Capture the cell that displays the provided text and extract its (X, Y) central coordinate. 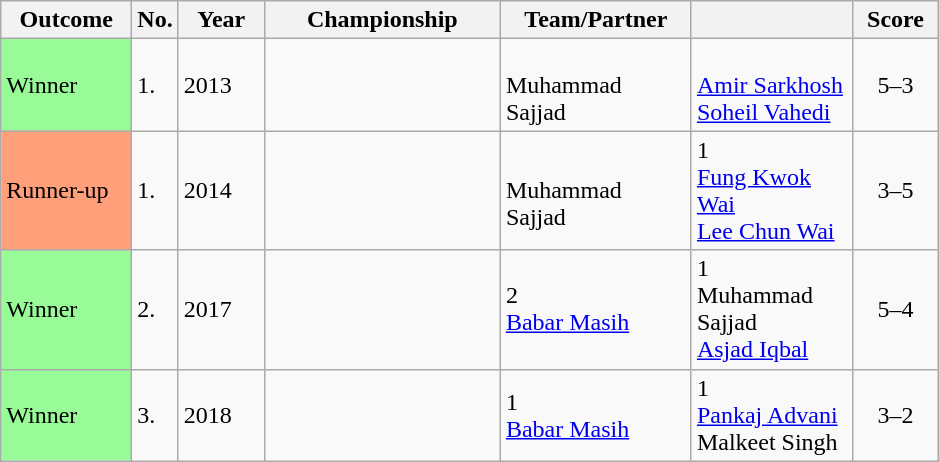
2017 (221, 310)
2. (155, 310)
Year (221, 20)
1Babar Masih (596, 415)
No. (155, 20)
3–2 (895, 415)
2014 (221, 190)
2013 (221, 85)
3–5 (895, 190)
3. (155, 415)
Runner-up (66, 190)
Amir SarkhoshSoheil Vahedi (772, 85)
Outcome (66, 20)
5–4 (895, 310)
1Muhammad SajjadAsjad Iqbal (772, 310)
Championship (382, 20)
1Fung Kwok WaiLee Chun Wai (772, 190)
2Babar Masih (596, 310)
Team/Partner (596, 20)
5–3 (895, 85)
1Pankaj AdvaniMalkeet Singh (772, 415)
2018 (221, 415)
Score (895, 20)
